Return (x, y) of the center of cell containing provided text 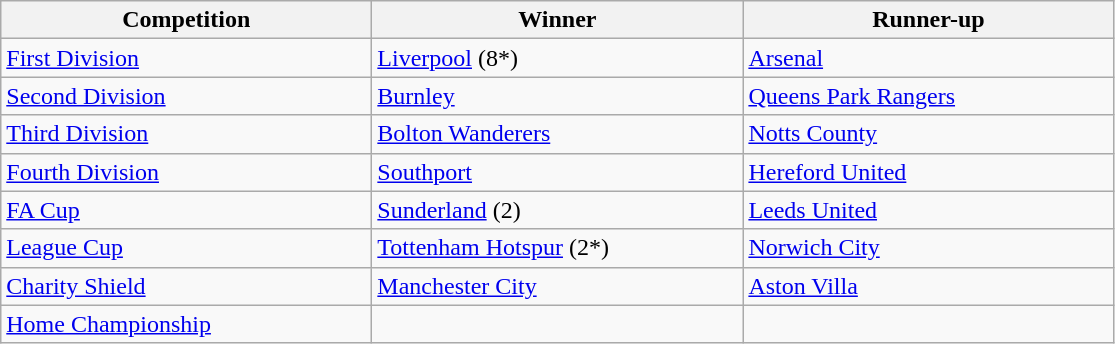
League Cup (186, 248)
Charity Shield (186, 286)
Home Championship (186, 324)
Hereford United (928, 172)
FA Cup (186, 210)
Competition (186, 20)
Queens Park Rangers (928, 96)
Second Division (186, 96)
Leeds United (928, 210)
Third Division (186, 134)
First Division (186, 58)
Burnley (558, 96)
Bolton Wanderers (558, 134)
Winner (558, 20)
Tottenham Hotspur (2*) (558, 248)
Sunderland (2) (558, 210)
Arsenal (928, 58)
Southport (558, 172)
Aston Villa (928, 286)
Manchester City (558, 286)
Notts County (928, 134)
Liverpool (8*) (558, 58)
Fourth Division (186, 172)
Norwich City (928, 248)
Runner-up (928, 20)
